Output the (X, Y) coordinate of the center of the cell containing the given text.  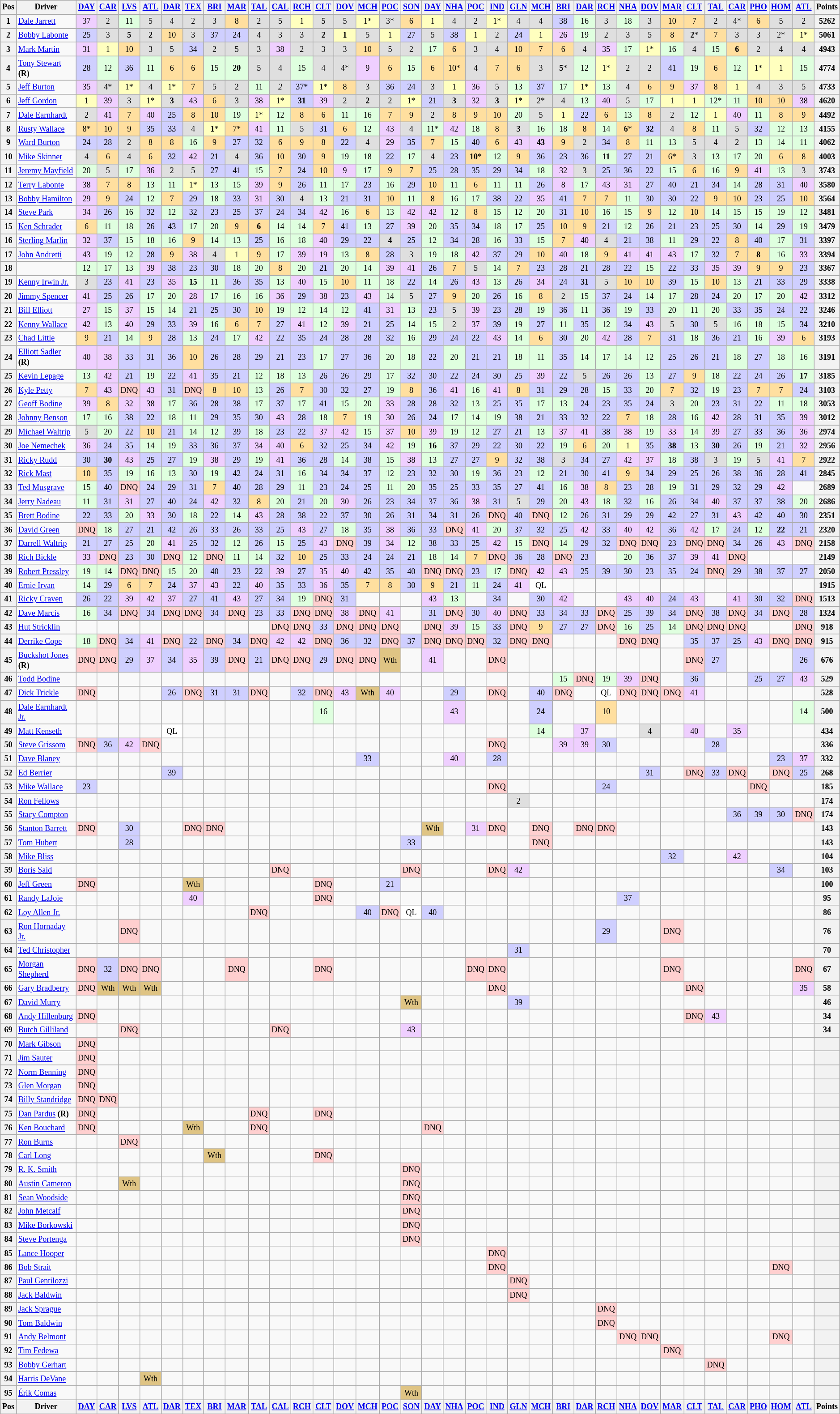
Steve Grissom (46, 745)
Darrell Waltrip (46, 543)
Glen Morgan (46, 1086)
4943 (827, 49)
Rick Mast (46, 473)
332 (827, 759)
2974 (827, 432)
Mike Skinner (46, 157)
4062 (827, 143)
80 (8, 1184)
Mike Bliss (46, 856)
Loy Allen Jr. (46, 912)
Jeff Gordon (46, 101)
Mark Gibson (46, 1044)
3397 (827, 241)
5262 (827, 21)
Stacy Compton (46, 814)
50 (8, 745)
Ron Hornaday Jr. (46, 932)
3479 (827, 226)
Dale Earnhardt Jr. (46, 712)
R. K. Smith (46, 1170)
Johnny Benson (46, 418)
John Andretti (46, 254)
Michael Waltrip (46, 432)
49 (8, 731)
1324 (827, 613)
4492 (827, 115)
2320 (827, 530)
89 (8, 1309)
53 (8, 787)
Paul Gentilozzi (46, 1282)
85 (8, 1253)
100 (827, 884)
Todd Bodine (46, 679)
Terry Labonte (46, 184)
2351 (827, 515)
Kenny Irwin Jr. (46, 283)
Kevin Lepage (46, 376)
Sean Woodside (46, 1197)
3246 (827, 311)
Ted Musgrave (46, 488)
529 (827, 679)
Ken Schrader (46, 226)
David Green (46, 530)
Robert Pressley (46, 571)
Rich Bickle (46, 558)
3564 (827, 199)
Austin Cameron (46, 1184)
91 (8, 1337)
54 (8, 801)
918 (827, 627)
4155 (827, 129)
Mark Martin (46, 49)
Ron Burns (46, 1142)
Ed Berrier (46, 773)
44 (8, 641)
Jerry Nadeau (46, 502)
7* (237, 129)
60 (8, 884)
73 (8, 1086)
Ricky Rudd (46, 460)
3580 (827, 184)
81 (8, 1197)
3394 (827, 254)
4003 (827, 157)
56 (8, 829)
268 (827, 773)
62 (8, 912)
45 (8, 660)
94 (8, 1379)
3743 (827, 171)
2689 (827, 488)
Dave Blaney (46, 759)
78 (8, 1155)
2158 (827, 543)
Matt Kenseth (46, 731)
4620 (827, 101)
Tony Stewart (R) (46, 68)
Carl Long (46, 1155)
Mike Wallace (46, 787)
Chad Little (46, 338)
47 (8, 693)
336 (827, 745)
Bobby Hamilton (46, 199)
Gary Bradberry (46, 988)
3012 (827, 418)
83 (8, 1225)
3185 (827, 376)
93 (8, 1365)
48 (8, 712)
528 (827, 693)
Dale Jarrett (46, 21)
Norm Benning (46, 1072)
3210 (827, 324)
Jim Sauter (46, 1058)
Steve Park (46, 213)
3481 (827, 213)
2050 (827, 571)
Lance Hooper (46, 1253)
Derrike Cope (46, 641)
72 (8, 1072)
5* (563, 68)
92 (8, 1351)
3103 (827, 390)
Buckshot Jones (R) (46, 660)
Andy Belmont (46, 1337)
Joe Nemechek (46, 446)
55 (8, 814)
66 (8, 988)
Elliott Sadler (R) (46, 357)
185 (827, 787)
2845 (827, 473)
88 (8, 1295)
434 (827, 731)
71 (8, 1058)
500 (827, 712)
Randy LaJoie (46, 899)
Jimmy Spencer (46, 296)
Jeremy Mayfield (46, 171)
82 (8, 1212)
77 (8, 1142)
Kyle Petty (46, 390)
Jack Baldwin (46, 1295)
63 (8, 932)
Ward Burton (46, 143)
8* (87, 129)
Bobby Labonte (46, 35)
Kenny Wallace (46, 324)
Dave Marcis (46, 613)
74 (8, 1100)
1513 (827, 600)
2686 (827, 502)
Geoff Bodine (46, 404)
4774 (827, 68)
2956 (827, 446)
52 (8, 773)
Steve Portenga (46, 1239)
3193 (827, 338)
3191 (827, 357)
90 (8, 1323)
Jeff Green (46, 884)
Tom Hubert (46, 843)
Mike Borkowski (46, 1225)
Rusty Wallace (46, 129)
64 (8, 950)
1915 (827, 585)
4733 (827, 87)
676 (827, 660)
3338 (827, 283)
Boris Said (46, 871)
68 (8, 1016)
75 (8, 1114)
Ricky Craven (46, 600)
Dale Earnhardt (46, 115)
Dan Pardus (R) (46, 1114)
2149 (827, 558)
3* (390, 21)
51 (8, 759)
Butch Gilliland (46, 1030)
Ron Fellows (46, 801)
Sterling Marlin (46, 241)
57 (8, 843)
Ernie Irvan (46, 585)
Érik Comas (46, 1393)
Andy Hillenburg (46, 1016)
59 (8, 871)
Harris DeVane (46, 1379)
Tom Baldwin (46, 1323)
104 (827, 856)
Morgan Shepherd (46, 969)
Bobby Gerhart (46, 1365)
12* (716, 101)
69 (8, 1030)
Billy Standridge (46, 1100)
65 (8, 969)
Ken Bouchard (46, 1128)
Brett Bodine (46, 515)
61 (8, 899)
Jack Sprague (46, 1309)
915 (827, 641)
Dick Trickle (46, 693)
87 (8, 1282)
Ted Christopher (46, 950)
3367 (827, 268)
37* (301, 87)
2922 (827, 460)
Tim Fedewa (46, 1351)
84 (8, 1239)
79 (8, 1170)
3312 (827, 296)
5061 (827, 35)
David Murry (46, 1002)
3053 (827, 404)
Hut Stricklin (46, 627)
Bob Strait (46, 1267)
Bill Elliott (46, 311)
John Metcalf (46, 1212)
Jeff Burton (46, 87)
11* (433, 129)
103 (827, 871)
Stanton Barrett (46, 829)
